Return the [x, y] coordinate for the center point of the cell that contains the specified text.  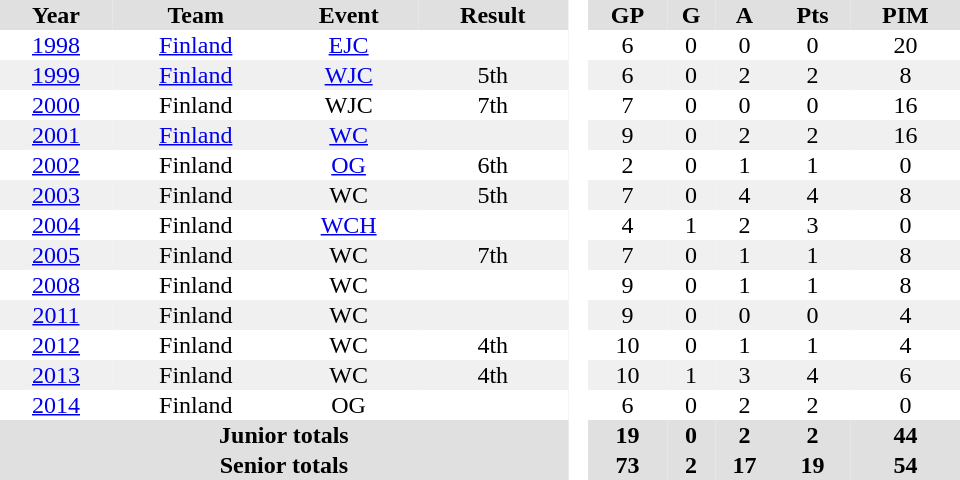
Result [493, 15]
2008 [56, 285]
Pts [812, 15]
G [691, 15]
2005 [56, 255]
2012 [56, 345]
Team [196, 15]
WCH [348, 225]
Event [348, 15]
2001 [56, 135]
Senior totals [284, 465]
73 [628, 465]
GP [628, 15]
2003 [56, 195]
20 [906, 45]
A [744, 15]
2013 [56, 375]
54 [906, 465]
2014 [56, 405]
2004 [56, 225]
Year [56, 15]
44 [906, 435]
6th [493, 165]
PIM [906, 15]
2000 [56, 105]
1998 [56, 45]
17 [744, 465]
Junior totals [284, 435]
2002 [56, 165]
2011 [56, 315]
1999 [56, 75]
EJC [348, 45]
